Determine the (X, Y) coordinate at the center of the cell enclosing the given text.  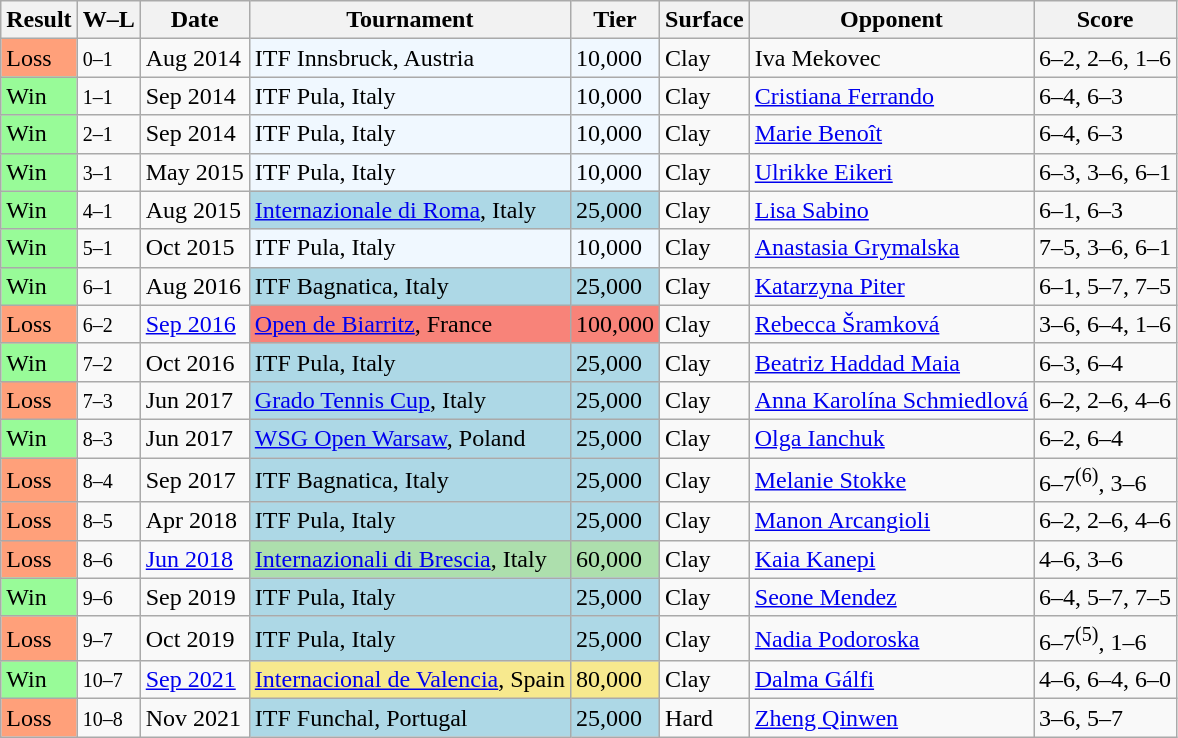
6–7(5), 1–6 (1106, 638)
8–4 (108, 480)
May 2015 (194, 172)
2–1 (108, 134)
Cristiana Ferrando (891, 96)
Internacional de Valencia, Spain (410, 680)
Lisa Sabino (891, 210)
6–2, 2–6, 1–6 (1106, 58)
8–5 (108, 521)
100,000 (614, 324)
3–6, 5–7 (1106, 718)
6–1, 5–7, 7–5 (1106, 286)
6–7(6), 3–6 (1106, 480)
80,000 (614, 680)
Aug 2016 (194, 286)
Ulrikke Eikeri (891, 172)
Sep 2016 (194, 324)
Zheng Qinwen (891, 718)
ITF Funchal, Portugal (410, 718)
Result (39, 20)
Manon Arcangioli (891, 521)
Aug 2014 (194, 58)
5–1 (108, 248)
Aug 2015 (194, 210)
Oct 2015 (194, 248)
7–5, 3–6, 6–1 (1106, 248)
ITF Innsbruck, Austria (410, 58)
9–7 (108, 638)
7–2 (108, 362)
Opponent (891, 20)
WSG Open Warsaw, Poland (410, 438)
60,000 (614, 559)
Anastasia Grymalska (891, 248)
3–6, 6–4, 1–6 (1106, 324)
Tier (614, 20)
Date (194, 20)
Rebecca Šramková (891, 324)
6–3, 3–6, 6–1 (1106, 172)
Anna Karolína Schmiedlová (891, 400)
Beatriz Haddad Maia (891, 362)
3–1 (108, 172)
6–3, 6–4 (1106, 362)
Oct 2016 (194, 362)
6–4, 5–7, 7–5 (1106, 597)
Marie Benoît (891, 134)
10–7 (108, 680)
Internazionale di Roma, Italy (410, 210)
6–1 (108, 286)
Nov 2021 (194, 718)
Internazionali di Brescia, Italy (410, 559)
6–2 (108, 324)
Katarzyna Piter (891, 286)
W–L (108, 20)
7–3 (108, 400)
Oct 2019 (194, 638)
4–1 (108, 210)
8–6 (108, 559)
4–6, 3–6 (1106, 559)
4–6, 6–4, 6–0 (1106, 680)
Grado Tennis Cup, Italy (410, 400)
Olga Ianchuk (891, 438)
1–1 (108, 96)
Open de Biarritz, France (410, 324)
Dalma Gálfi (891, 680)
0–1 (108, 58)
6–2, 6–4 (1106, 438)
Sep 2017 (194, 480)
Jun 2018 (194, 559)
Sep 2019 (194, 597)
9–6 (108, 597)
Apr 2018 (194, 521)
Iva Mekovec (891, 58)
Score (1106, 20)
Surface (705, 20)
Kaia Kanepi (891, 559)
10–8 (108, 718)
Nadia Podoroska (891, 638)
6–1, 6–3 (1106, 210)
Melanie Stokke (891, 480)
Sep 2021 (194, 680)
Hard (705, 718)
Tournament (410, 20)
Seone Mendez (891, 597)
8–3 (108, 438)
